Output the (X, Y) coordinate of the center of the cell containing the given text.  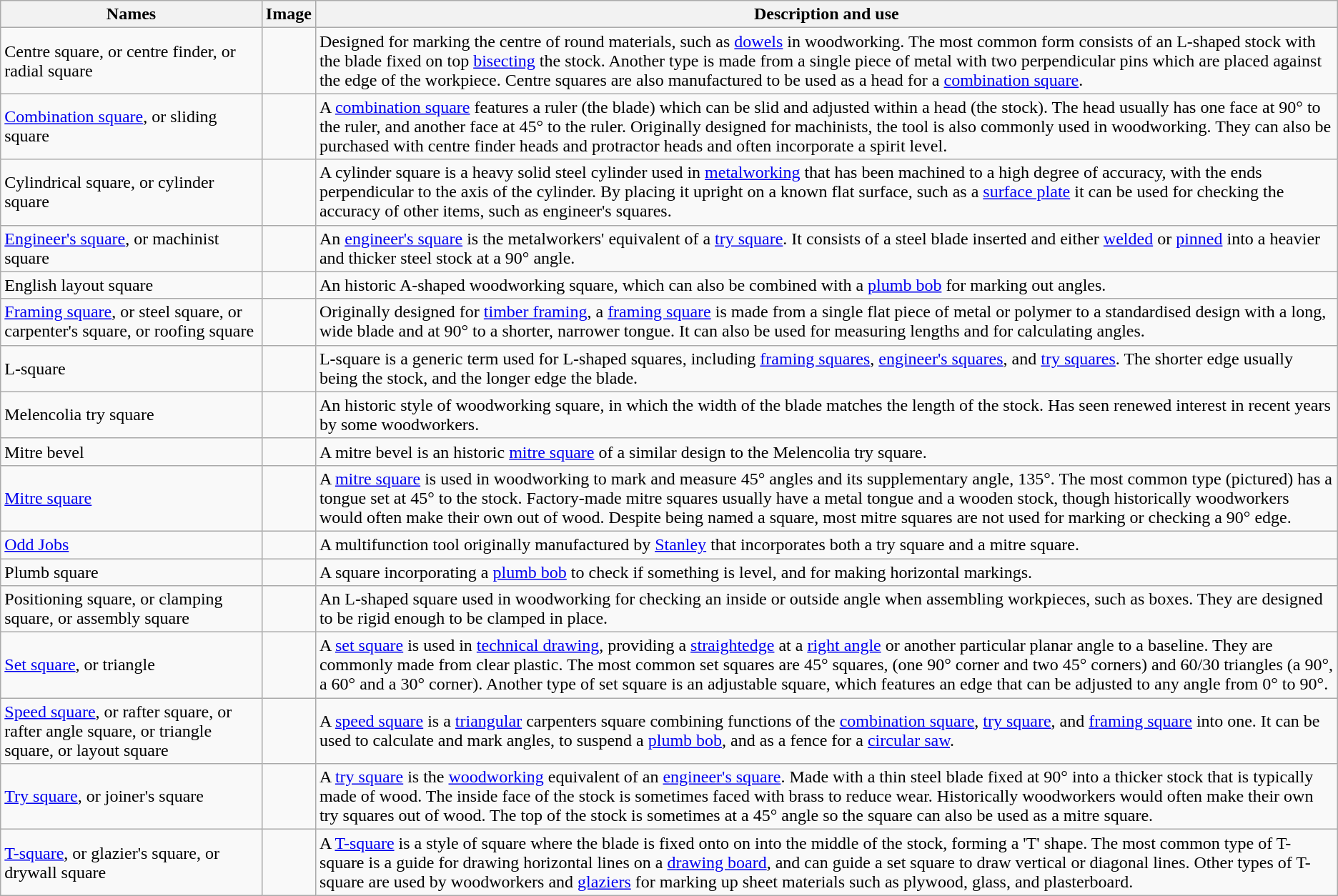
Centre square, or centre finder, or radial square (132, 61)
Framing square, or steel square, or carpenter's square, or roofing square (132, 322)
Engineer's square, or machinist square (132, 249)
An historic A-shaped woodworking square, which can also be combined with a plumb bob for marking out angles. (826, 285)
Names (132, 14)
T-square, or glazier's square, or drywall square (132, 862)
Description and use (826, 14)
Combination square, or sliding square (132, 126)
Try square, or joiner's square (132, 797)
Image (289, 14)
English layout square (132, 285)
Positioning square, or clamping square, or assembly square (132, 609)
Mitre square (132, 498)
A square incorporating a plumb bob to check if something is level, and for making horizontal markings. (826, 572)
Plumb square (132, 572)
A multifunction tool originally manufactured by Stanley that incorporates both a try square and a mitre square. (826, 544)
Cylindrical square, or cylinder square (132, 192)
A mitre bevel is an historic mitre square of a similar design to the Melencolia try square. (826, 452)
Melencolia try square (132, 414)
L-square (132, 369)
Set square, or triangle (132, 665)
Mitre bevel (132, 452)
Odd Jobs (132, 544)
Speed square, or rafter square, or rafter angle square, or triangle square, or layout square (132, 731)
